Search for the cell housing the specified text and yield its (x, y) center coordinate. 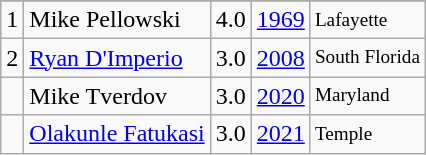
Temple (367, 134)
Ryan D'Imperio (117, 58)
Mike Tverdov (117, 96)
1 (12, 20)
Mike Pellowski (117, 20)
2 (12, 58)
4.0 (230, 20)
2021 (280, 134)
Maryland (367, 96)
2020 (280, 96)
South Florida (367, 58)
2008 (280, 58)
1969 (280, 20)
Lafayette (367, 20)
Olakunle Fatukasi (117, 134)
